Find where the given text appears and provide that cell's center as (x, y) coordinate. 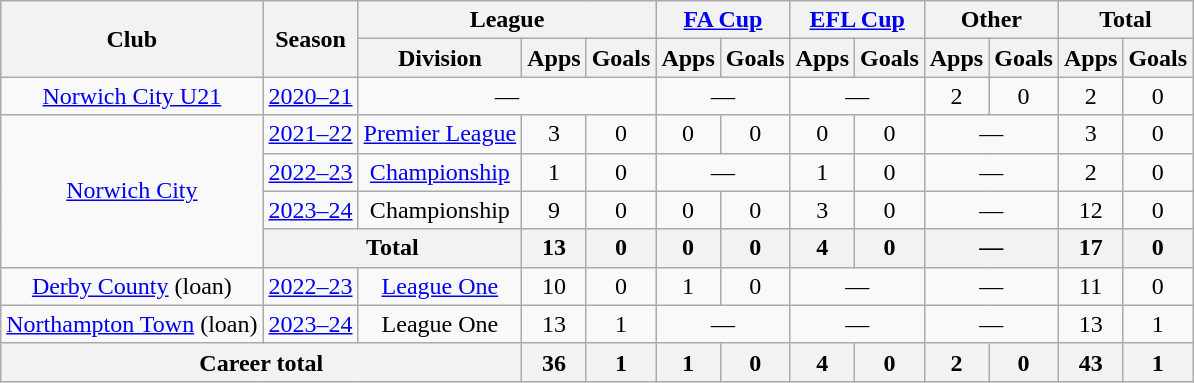
Division (440, 58)
Other (991, 20)
43 (1090, 362)
11 (1090, 286)
Derby County (loan) (132, 286)
36 (554, 362)
Club (132, 39)
10 (554, 286)
Career total (262, 362)
Premier League (440, 134)
League (507, 20)
9 (554, 210)
12 (1090, 210)
17 (1090, 248)
FA Cup (723, 20)
Norwich City (132, 191)
Norwich City U21 (132, 96)
2020–21 (310, 96)
Northampton Town (loan) (132, 324)
EFL Cup (857, 20)
Season (310, 39)
2021–22 (310, 134)
